Identify which cell holds the provided text, then report its (X, Y) central coordinate. 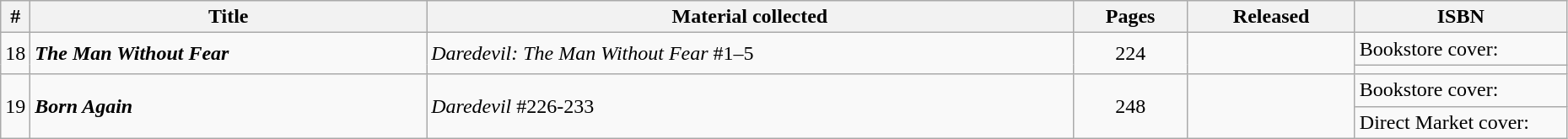
Title (229, 17)
Pages (1130, 17)
ISBN (1461, 17)
224 (1130, 54)
18 (15, 54)
Daredevil: The Man Without Fear #1–5 (751, 54)
Material collected (751, 17)
248 (1130, 106)
Daredevil #226-233 (751, 106)
# (15, 17)
The Man Without Fear (229, 54)
Released (1271, 17)
Direct Market cover: (1461, 122)
19 (15, 106)
Born Again (229, 106)
